Identify which cell holds the provided text, then report its [X, Y] central coordinate. 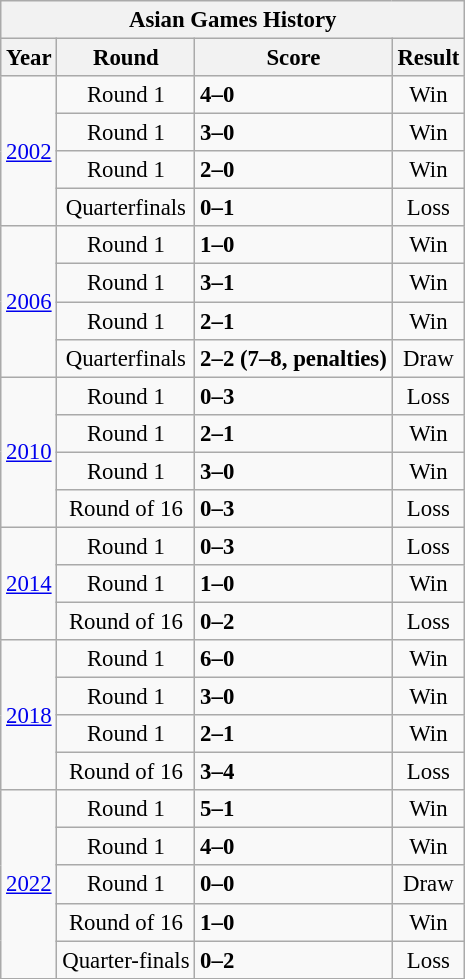
2002 [29, 151]
0–0 [294, 885]
3–4 [294, 772]
Result [428, 58]
6–0 [294, 659]
Score [294, 58]
0–1 [294, 208]
2010 [29, 452]
2018 [29, 715]
Round [126, 58]
2014 [29, 584]
2–2 (7–8, penalties) [294, 358]
Year [29, 58]
Asian Games History [233, 20]
3–1 [294, 283]
Quarter-finals [126, 960]
2–0 [294, 170]
5–1 [294, 809]
2022 [29, 884]
2006 [29, 301]
